Scan for the cell matching the given text and deliver its (X, Y) coordinate at center. 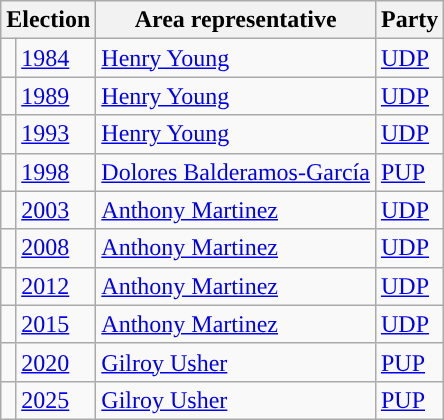
2003 (56, 210)
Dolores Balderamos-García (236, 172)
Party (409, 20)
Area representative (236, 20)
2008 (56, 248)
1989 (56, 96)
2020 (56, 362)
1998 (56, 172)
1984 (56, 58)
2015 (56, 324)
1993 (56, 134)
Election (48, 20)
2012 (56, 286)
2025 (56, 400)
